Detect which cell encompasses the target text, then output its [x, y] center coordinate. 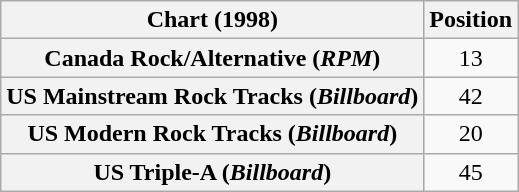
US Mainstream Rock Tracks (Billboard) [212, 96]
45 [471, 172]
13 [471, 58]
US Triple-A (Billboard) [212, 172]
Chart (1998) [212, 20]
Position [471, 20]
Canada Rock/Alternative (RPM) [212, 58]
42 [471, 96]
US Modern Rock Tracks (Billboard) [212, 134]
20 [471, 134]
